Output the [x, y] coordinate of the center of the cell containing the given text.  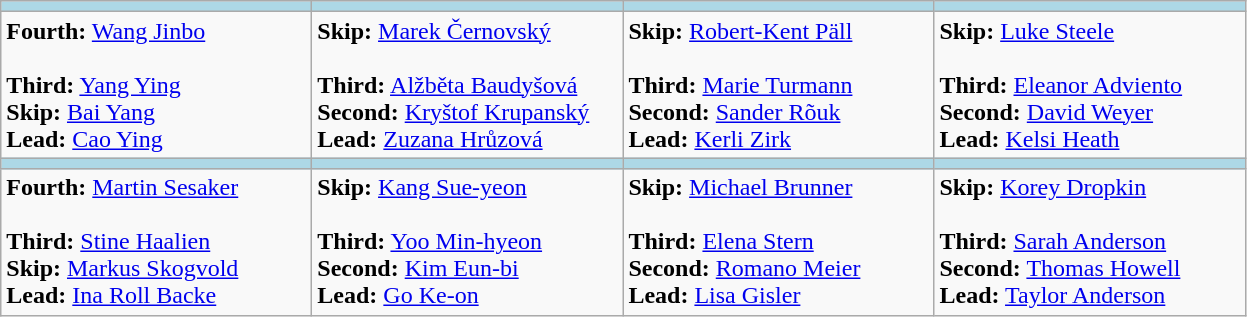
Skip: Korey DropkinThird: Sarah Anderson Second: Thomas Howell Lead: Taylor Anderson [1090, 242]
Fourth: Wang JinboThird: Yang Ying Skip: Bai Yang Lead: Cao Ying [156, 85]
Skip: Luke SteeleThird: Eleanor Adviento Second: David Weyer Lead: Kelsi Heath [1090, 85]
Skip: Michael BrunnerThird: Elena Stern Second: Romano Meier Lead: Lisa Gisler [778, 242]
Skip: Marek ČernovskýThird: Alžběta Baudyšová Second: Kryštof Krupanský Lead: Zuzana Hrůzová [468, 85]
Fourth: Martin SesakerThird: Stine Haalien Skip: Markus Skogvold Lead: Ina Roll Backe [156, 242]
Skip: Robert-Kent PällThird: Marie Turmann Second: Sander Rõuk Lead: Kerli Zirk [778, 85]
Skip: Kang Sue-yeon Third: Yoo Min-hyeon Second: Kim Eun-bi Lead: Go Ke-on [468, 242]
